Capture the cell that displays the provided text and extract its [x, y] central coordinate. 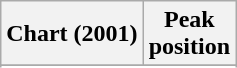
Peakposition [189, 34]
Chart (2001) [72, 34]
